Locate the cell with the specified text and output its (x, y) center coordinate. 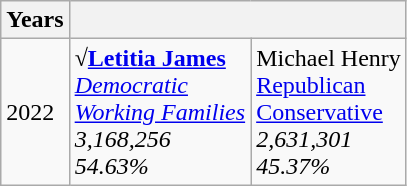
2022 (35, 112)
Michael HenryRepublicanConservative2,631,30145.37% (329, 112)
√Letitia JamesDemocraticWorking Families3,168,25654.63% (160, 112)
Years (35, 20)
